Extract the [x, y] coordinate from the center of the cell holding the provided text.  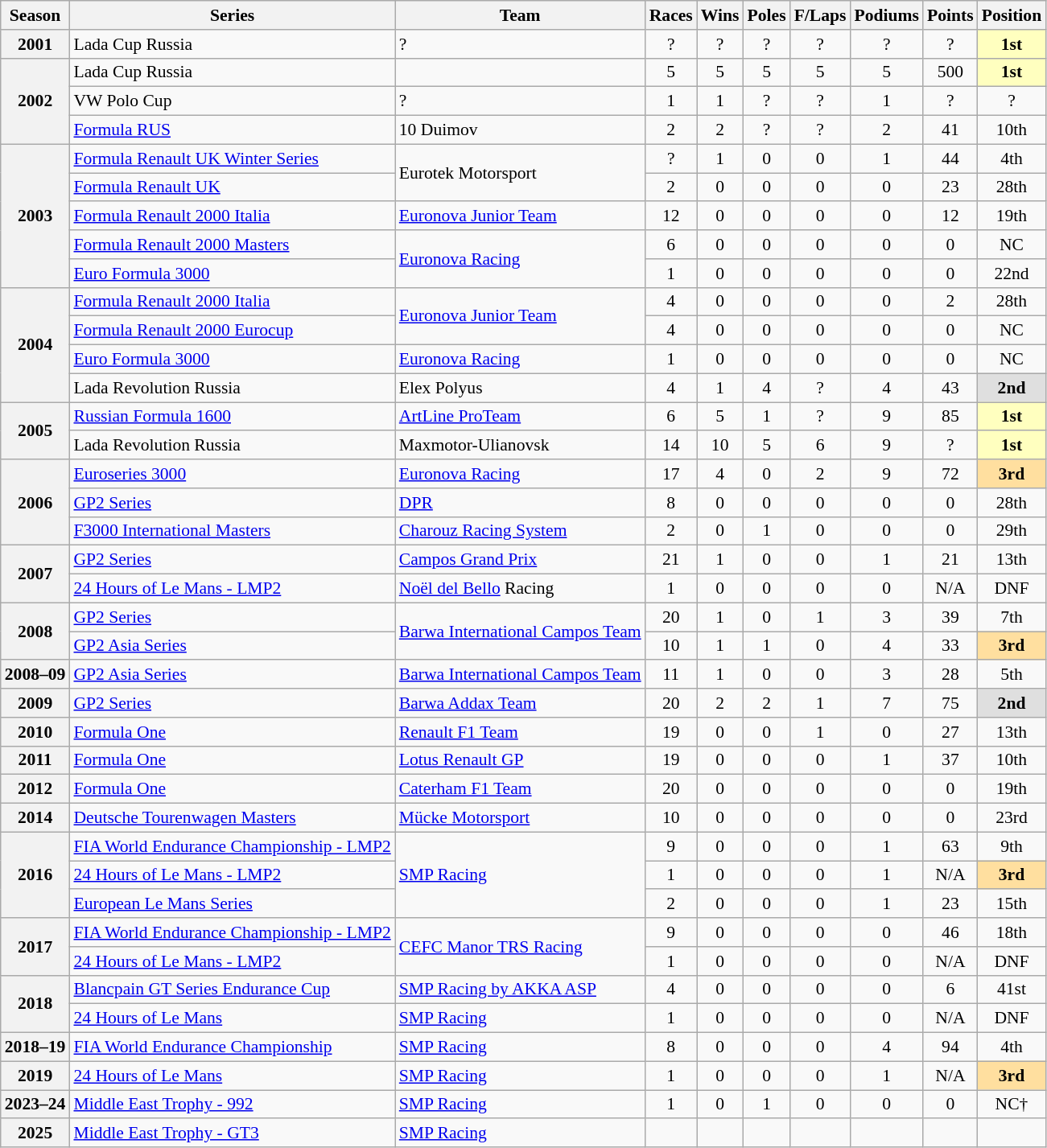
DPR [520, 503]
85 [950, 417]
14 [671, 446]
Noël del Bello Racing [520, 589]
72 [950, 474]
37 [950, 760]
2014 [35, 818]
23rd [1012, 818]
11 [671, 675]
Blancpain GT Series Endurance Cup [232, 990]
2010 [35, 732]
44 [950, 158]
2018 [35, 1004]
2004 [35, 344]
75 [950, 703]
Team [520, 15]
Elex Polyus [520, 388]
Mücke Motorsport [520, 818]
39 [950, 617]
Points [950, 15]
94 [950, 1047]
NC† [1012, 1105]
2008 [35, 631]
Races [671, 15]
2012 [35, 789]
2017 [35, 946]
2006 [35, 502]
2002 [35, 101]
Campos Grand Prix [520, 560]
9th [1012, 846]
18th [1012, 932]
2007 [35, 574]
2019 [35, 1076]
Formula Renault 2000 Eurocup [232, 331]
Middle East Trophy - GT3 [232, 1134]
Lotus Renault GP [520, 760]
7th [1012, 617]
2008–09 [35, 675]
2005 [35, 431]
63 [950, 846]
46 [950, 932]
Formula Renault UK [232, 187]
Formula RUS [232, 130]
41st [1012, 990]
Podiums [887, 15]
10 Duimov [520, 130]
2025 [35, 1134]
41 [950, 130]
5th [1012, 675]
Eurotek Motorsport [520, 172]
2016 [35, 875]
Middle East Trophy - 992 [232, 1105]
VW Polo Cup [232, 101]
Formula Renault 2000 Masters [232, 245]
2003 [35, 216]
ArtLine ProTeam [520, 417]
29th [1012, 531]
2023–24 [35, 1105]
Maxmotor-Ulianovsk [520, 446]
Charouz Racing System [520, 531]
2018–19 [35, 1047]
22nd [1012, 274]
7 [887, 703]
CEFC Manor TRS Racing [520, 946]
Russian Formula 1600 [232, 417]
27 [950, 732]
Position [1012, 15]
Wins [720, 15]
33 [950, 646]
Caterham F1 Team [520, 789]
17 [671, 474]
Formula Renault UK Winter Series [232, 158]
500 [950, 72]
Season [35, 15]
Poles [767, 15]
F3000 International Masters [232, 531]
Euroseries 3000 [232, 474]
2011 [35, 760]
Barwa Addax Team [520, 703]
2009 [35, 703]
28 [950, 675]
Renault F1 Team [520, 732]
Deutsche Tourenwagen Masters [232, 818]
2001 [35, 44]
SMP Racing by AKKA ASP [520, 990]
European Le Mans Series [232, 904]
FIA World Endurance Championship [232, 1047]
Series [232, 15]
15th [1012, 904]
F/Laps [821, 15]
43 [950, 388]
